Determine the (X, Y) coordinate at the center of the cell enclosing the given text.  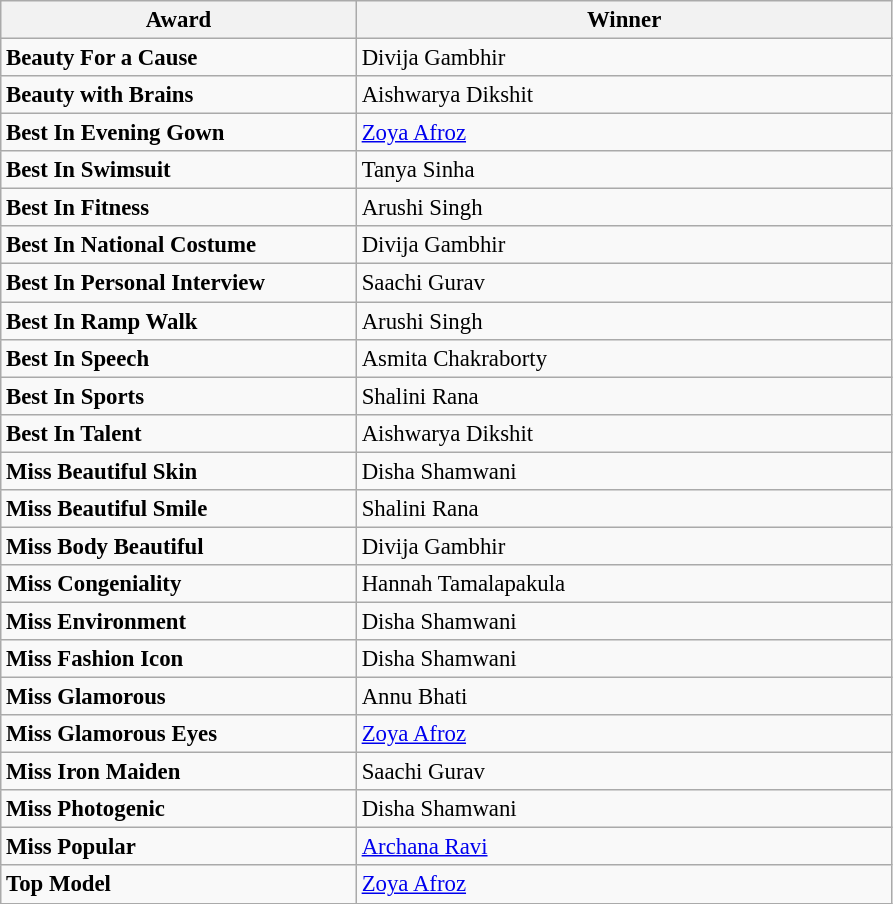
Miss Glamorous (179, 697)
Beauty For a Cause (179, 58)
Top Model (179, 885)
Miss Environment (179, 621)
Best In Fitness (179, 208)
Winner (624, 20)
Beauty with Brains (179, 95)
Best In Ramp Walk (179, 321)
Archana Ravi (624, 847)
Best In Talent (179, 433)
Miss Iron Maiden (179, 772)
Miss Photogenic (179, 809)
Miss Beautiful Smile (179, 509)
Best In Personal Interview (179, 283)
Miss Beautiful Skin (179, 471)
Best In National Costume (179, 245)
Best In Sports (179, 396)
Hannah Tamalapakula (624, 584)
Annu Bhati (624, 697)
Best In Swimsuit (179, 170)
Tanya Sinha (624, 170)
Best In Speech (179, 358)
Best In Evening Gown (179, 133)
Miss Glamorous Eyes (179, 734)
Miss Fashion Icon (179, 659)
Miss Popular (179, 847)
Miss Congeniality (179, 584)
Asmita Chakraborty (624, 358)
Award (179, 20)
Miss Body Beautiful (179, 546)
